Output the (X, Y) coordinate of the center of the cell containing the given text.  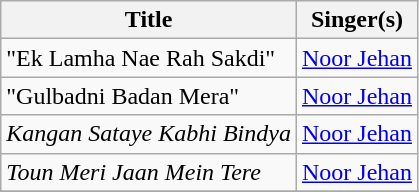
Singer(s) (356, 20)
Toun Meri Jaan Mein Tere (149, 172)
"Gulbadni Badan Mera" (149, 96)
Kangan Sataye Kabhi Bindya (149, 134)
Title (149, 20)
"Ek Lamha Nae Rah Sakdi" (149, 58)
